Extract the (x, y) coordinate from the center of the cell holding the provided text.  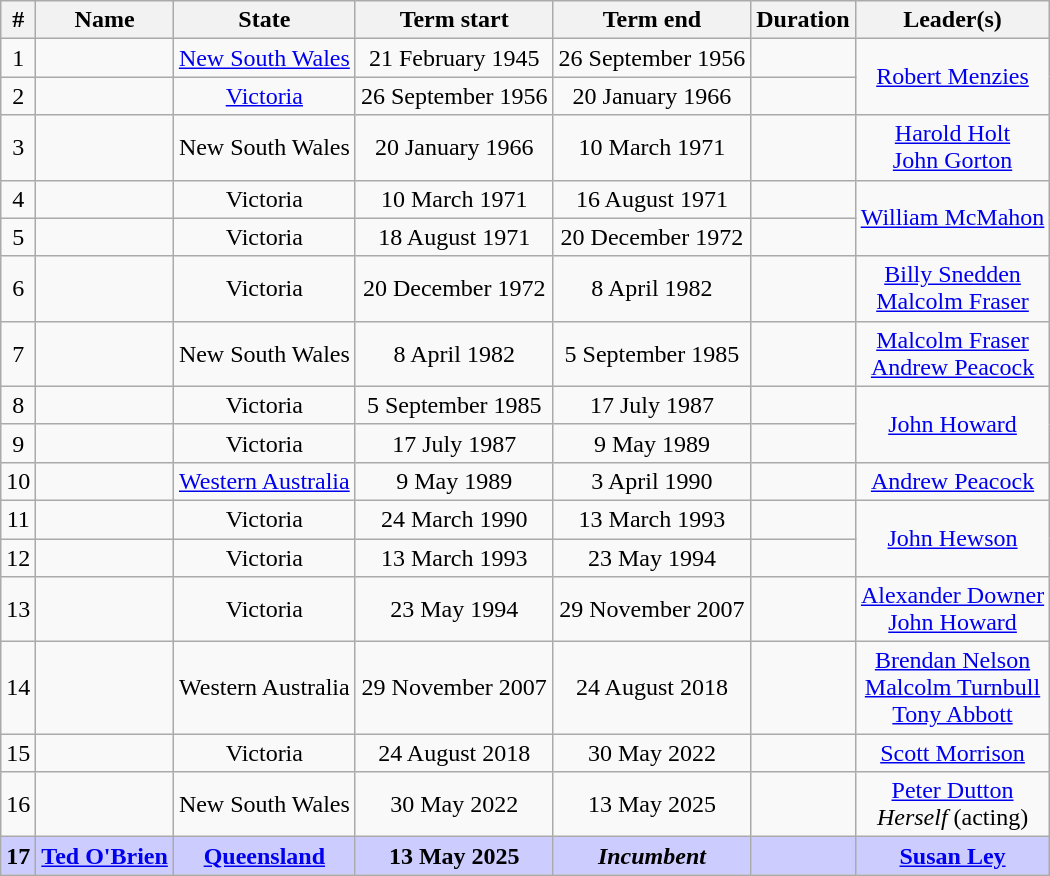
21 February 1945 (454, 58)
Brendan NelsonMalcolm TurnbullTony Abbott (952, 688)
Term start (454, 20)
Susan Ley (952, 856)
Harold HoltJohn Gorton (952, 148)
3 (18, 148)
7 (18, 354)
Incumbent (652, 856)
14 (18, 688)
6 (18, 288)
12 (18, 557)
4 (18, 199)
11 (18, 519)
Queensland (264, 856)
24 March 1990 (454, 519)
8 (18, 405)
Name (105, 20)
2 (18, 96)
Andrew Peacock (952, 481)
Term end (652, 20)
3 April 1990 (652, 481)
John Howard (952, 424)
13 (18, 610)
John Hewson (952, 538)
Duration (803, 20)
Ted O'Brien (105, 856)
15 (18, 753)
# (18, 20)
William McMahon (952, 218)
Malcolm FraserAndrew Peacock (952, 354)
State (264, 20)
18 August 1971 (454, 237)
Scott Morrison (952, 753)
Leader(s) (952, 20)
17 (18, 856)
Robert Menzies (952, 77)
16 August 1971 (652, 199)
Peter DuttonHerself (acting) (952, 804)
5 (18, 237)
Alexander DownerJohn Howard (952, 610)
9 (18, 443)
16 (18, 804)
1 (18, 58)
Billy SneddenMalcolm Fraser (952, 288)
10 (18, 481)
